For the text-containing cell, return its midpoint in [X, Y] coordinate format. 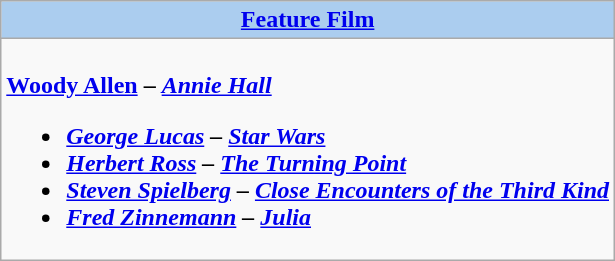
Feature Film [308, 20]
